Identify which cell holds the provided text, then report its (X, Y) central coordinate. 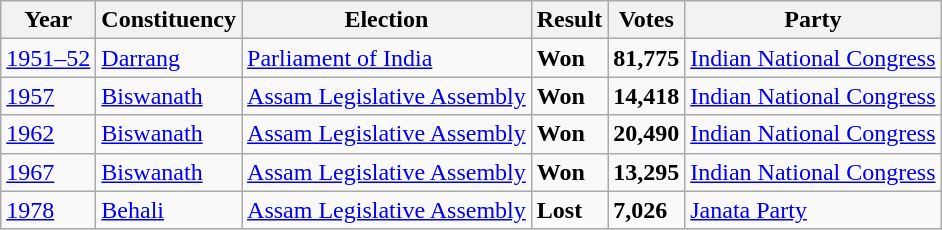
20,490 (646, 134)
1957 (48, 96)
Party (813, 20)
Janata Party (813, 210)
Election (387, 20)
14,418 (646, 96)
1951–52 (48, 58)
Behali (169, 210)
13,295 (646, 172)
Darrang (169, 58)
81,775 (646, 58)
1978 (48, 210)
Parliament of India (387, 58)
7,026 (646, 210)
1962 (48, 134)
Lost (569, 210)
Constituency (169, 20)
Votes (646, 20)
Result (569, 20)
1967 (48, 172)
Year (48, 20)
